From the cell containing the given text, extract its center point as [x, y] coordinate. 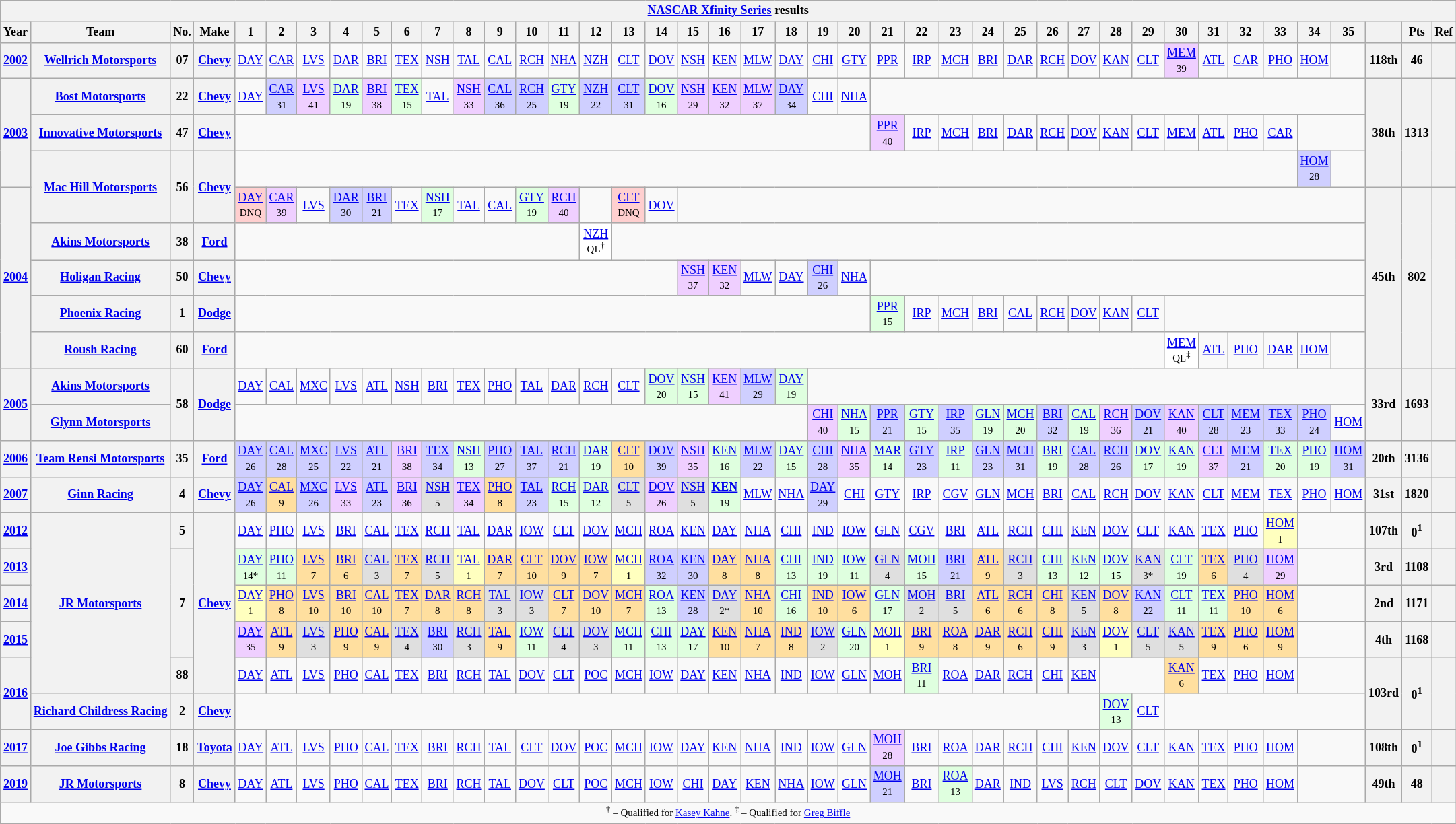
DOV17 [1148, 458]
CAL10 [377, 603]
RCH26 [1116, 458]
15 [693, 32]
38th [1384, 133]
DOV1 [1116, 640]
TEX9 [1214, 640]
MCH31 [1020, 458]
DAY19 [791, 386]
GTY15 [921, 423]
Pts [1417, 32]
2007 [16, 495]
34 [1315, 32]
IOW6 [855, 603]
KAN6 [1182, 675]
KAN22 [1148, 603]
ROA8 [956, 640]
21 [888, 32]
2013 [16, 567]
14 [661, 32]
LVS33 [346, 495]
ATL21 [377, 458]
CLT4 [564, 640]
25 [1020, 32]
KEN41 [725, 386]
GLN19 [987, 423]
Wellrich Motorsports [100, 61]
2015 [16, 640]
NSH17 [438, 205]
LVS7 [314, 567]
6 [407, 32]
Ref [1444, 32]
MCH1 [629, 567]
1820 [1417, 495]
48 [1417, 784]
2017 [16, 748]
31st [1384, 495]
KEN16 [725, 458]
Richard Childress Racing [100, 712]
10 [532, 32]
CHI40 [823, 423]
Year [16, 32]
2004 [16, 277]
38 [182, 241]
2002 [16, 61]
Joe Gibbs Racing [100, 748]
1171 [1417, 603]
KAN19 [1182, 458]
NHA35 [855, 458]
ATL6 [987, 603]
MOH21 [888, 784]
CLT37 [1214, 458]
CLT19 [1182, 567]
PPR21 [888, 423]
DAR9 [987, 640]
PPR40 [888, 133]
26 [1053, 32]
TAL37 [532, 458]
DOV26 [661, 495]
RCH25 [532, 97]
ATL23 [377, 495]
MAR14 [888, 458]
30 [1182, 32]
DOV8 [1116, 603]
MLW29 [758, 386]
HOM31 [1348, 458]
DOV15 [1116, 567]
HOM6 [1281, 603]
PHO9 [346, 640]
IOW3 [532, 603]
Phoenix Racing [100, 314]
CHI8 [1053, 603]
DAY1 [251, 603]
IOW2 [823, 640]
TEX33 [1281, 423]
NSH13 [469, 458]
DAY35 [251, 640]
27 [1084, 32]
07 [182, 61]
CAR39 [282, 205]
RCH8 [469, 603]
RCH15 [564, 495]
NSH33 [469, 97]
88 [182, 675]
MOH1 [888, 640]
DAY8 [725, 567]
DOV16 [661, 97]
GTY23 [921, 458]
CHI26 [823, 278]
BRI6 [346, 567]
20th [1384, 458]
NSH29 [693, 97]
PHO4 [1246, 567]
MOH [888, 675]
DAY14* [251, 567]
BRI19 [1053, 458]
Roush Racing [100, 350]
TAL9 [500, 640]
TEX4 [407, 640]
4th [1384, 640]
PPR [888, 61]
17 [758, 32]
NHA7 [758, 640]
GLN20 [855, 640]
Toyota [214, 748]
HOM1 [1281, 531]
108th [1384, 748]
GLN4 [888, 567]
TEX20 [1281, 458]
DAYDNQ [251, 205]
PHO19 [1315, 458]
NHA8 [758, 567]
2nd [1384, 603]
CHI9 [1053, 640]
118th [1384, 61]
2012 [16, 531]
NSH15 [693, 386]
45th [1384, 277]
KAN5 [1182, 640]
28 [1116, 32]
Glynn Motorsports [100, 423]
DAY15 [791, 458]
CAL19 [1084, 423]
9 [500, 32]
BRI10 [346, 603]
CAL36 [500, 97]
46 [1417, 61]
DAY29 [823, 495]
MOH2 [921, 603]
TAL3 [500, 603]
13 [629, 32]
2014 [16, 603]
HOM28 [1315, 169]
CLT31 [629, 97]
Holigan Racing [100, 278]
1693 [1417, 404]
CLT7 [564, 603]
MXC25 [314, 458]
Team Rensi Motorsports [100, 458]
BRI5 [956, 603]
DAY17 [693, 640]
MEMQL‡ [1182, 350]
MLW37 [758, 97]
BRI36 [407, 495]
DOV9 [564, 567]
1168 [1417, 640]
PHO24 [1315, 423]
KEN5 [1084, 603]
GLN23 [987, 458]
MCH20 [1020, 423]
TAL23 [532, 495]
23 [956, 32]
MEM21 [1246, 458]
No. [182, 32]
PHO10 [1246, 603]
3rd [1384, 567]
MLW22 [758, 458]
33rd [1384, 404]
11 [564, 32]
HOM29 [1281, 567]
RCH40 [564, 205]
1313 [1417, 133]
DOV39 [661, 458]
BRI9 [921, 640]
NZH22 [596, 97]
DAY34 [791, 97]
BRI32 [1053, 423]
NASCAR Xfinity Series results [729, 11]
Mac Hill Motorsports [100, 187]
3 [314, 32]
CAL3 [377, 567]
MOH15 [921, 567]
TEX15 [407, 97]
LVS22 [346, 458]
DAR30 [346, 205]
NZH [596, 61]
CHI16 [791, 603]
20 [855, 32]
CLT11 [1182, 603]
PHO27 [500, 458]
3136 [1417, 458]
Ginn Racing [100, 495]
DAR7 [500, 567]
2016 [16, 693]
CLT28 [1214, 423]
MXC [314, 386]
† – Qualified for Kasey Kahne. ‡ – Qualified for Greg Biffle [729, 813]
ROA32 [661, 567]
LVS10 [314, 603]
CHI28 [823, 458]
KAN3* [1148, 567]
KEN3 [1084, 640]
16 [725, 32]
2006 [16, 458]
IND19 [823, 567]
RCH21 [564, 458]
58 [182, 404]
107th [1384, 531]
GLN17 [888, 603]
PHO6 [1246, 640]
2005 [16, 404]
Bost Motorsports [100, 97]
MOH28 [888, 748]
CAR31 [282, 97]
50 [182, 278]
19 [823, 32]
KEN19 [725, 495]
IOW7 [596, 567]
BRI30 [438, 640]
NZHQL† [596, 241]
RCH36 [1116, 423]
2019 [16, 784]
31 [1214, 32]
Innovative Motorsports [100, 133]
1108 [1417, 567]
Make [214, 32]
TAL1 [469, 567]
33 [1281, 32]
Team [100, 32]
TEX11 [1214, 603]
CLTDNQ [629, 205]
2003 [16, 133]
47 [182, 133]
KEN10 [725, 640]
802 [1417, 277]
DAR12 [596, 495]
HOM9 [1281, 640]
IRP11 [956, 458]
MEM23 [1246, 423]
DAY2* [725, 603]
NSH35 [693, 458]
KEN30 [693, 567]
56 [182, 187]
TEX6 [1214, 567]
LVS41 [314, 97]
LVS3 [314, 640]
MCH11 [629, 640]
IRP35 [956, 423]
12 [596, 32]
DOV13 [1116, 712]
BRI11 [921, 675]
IND10 [823, 603]
49th [1384, 784]
29 [1148, 32]
PPR15 [888, 314]
DAR8 [438, 603]
KEN12 [1084, 567]
NHA15 [855, 423]
KAN40 [1182, 423]
DOV3 [596, 640]
RCH5 [438, 567]
DOV20 [661, 386]
DOV21 [1148, 423]
IND8 [791, 640]
NSH37 [693, 278]
PHO11 [282, 567]
24 [987, 32]
MXC26 [314, 495]
KEN28 [693, 603]
NHA10 [758, 603]
MEM39 [1182, 61]
DOV10 [596, 603]
MCH7 [629, 603]
103rd [1384, 693]
60 [182, 350]
32 [1246, 32]
